For the text-containing cell, return its midpoint in (x, y) coordinate format. 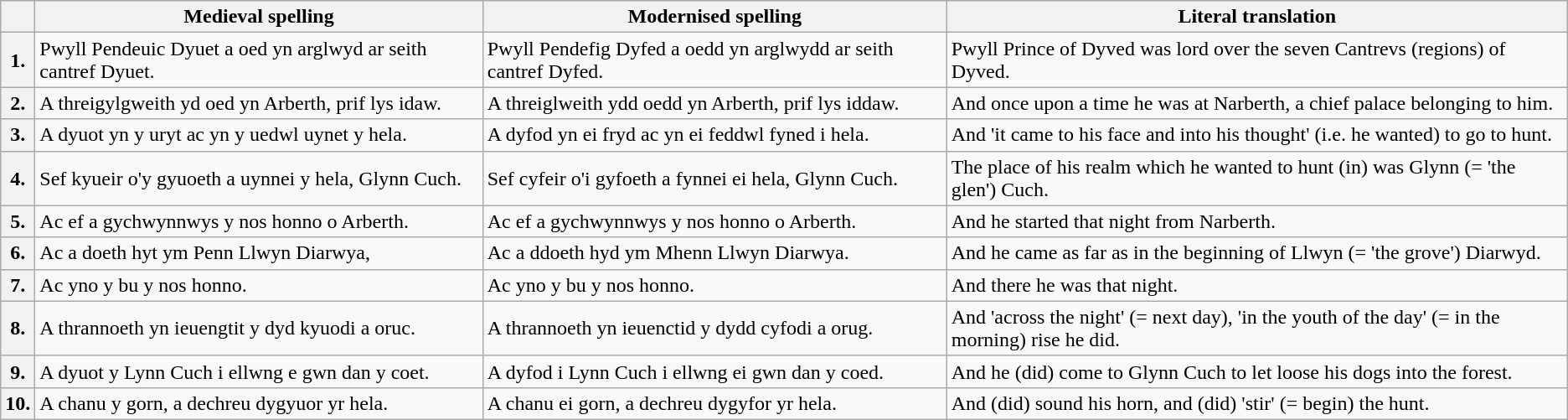
3. (18, 135)
And he (did) come to Glynn Cuch to let loose his dogs into the forest. (1256, 371)
A chanu y gorn, a dechreu dygyuor yr hela. (259, 403)
And once upon a time he was at Narberth, a chief palace belonging to him. (1256, 103)
A threiglweith ydd oedd yn Arberth, prif lys iddaw. (714, 103)
Sef cyfeir o'i gyfoeth a fynnei ei hela, Glynn Cuch. (714, 178)
6. (18, 253)
Pwyll Pendeuic Dyuet a oed yn arglwyd ar seith cantref Dyuet. (259, 60)
Sef kyueir o'y gyuoeth a uynnei y hela, Glynn Cuch. (259, 178)
Modernised spelling (714, 17)
5. (18, 221)
Ac a ddoeth hyd ym Mhenn Llwyn Diarwya. (714, 253)
Literal translation (1256, 17)
And (did) sound his horn, and (did) 'stir' (= begin) the hunt. (1256, 403)
A dyfod i Lynn Cuch i ellwng ei gwn dan y coed. (714, 371)
A dyuot y Lynn Cuch i ellwng e gwn dan y coet. (259, 371)
10. (18, 403)
2. (18, 103)
And he started that night from Narberth. (1256, 221)
And 'across the night' (= next day), 'in the youth of the day' (= in the morning) rise he did. (1256, 329)
1. (18, 60)
7. (18, 285)
9. (18, 371)
And 'it came to his face and into his thought' (i.e. he wanted) to go to hunt. (1256, 135)
A dyuot yn y uryt ac yn y uedwl uynet y hela. (259, 135)
8. (18, 329)
And there he was that night. (1256, 285)
A chanu ei gorn, a dechreu dygyfor yr hela. (714, 403)
Pwyll Prince of Dyved was lord over the seven Cantrevs (regions) of Dyved. (1256, 60)
Medieval spelling (259, 17)
The place of his realm which he wanted to hunt (in) was Glynn (= 'the glen') Cuch. (1256, 178)
And he came as far as in the beginning of Llwyn (= 'the grove') Diarwyd. (1256, 253)
A thrannoeth yn ieuengtit y dyd kyuodi a oruc. (259, 329)
4. (18, 178)
A thrannoeth yn ieuenctid y dydd cyfodi a orug. (714, 329)
A threigylgweith yd oed yn Arberth, prif lys idaw. (259, 103)
Ac a doeth hyt ym Penn Llwyn Diarwya, (259, 253)
Pwyll Pendefig Dyfed a oedd yn arglwydd ar seith cantref Dyfed. (714, 60)
A dyfod yn ei fryd ac yn ei feddwl fyned i hela. (714, 135)
